Identify which cell holds the provided text, then report its (x, y) central coordinate. 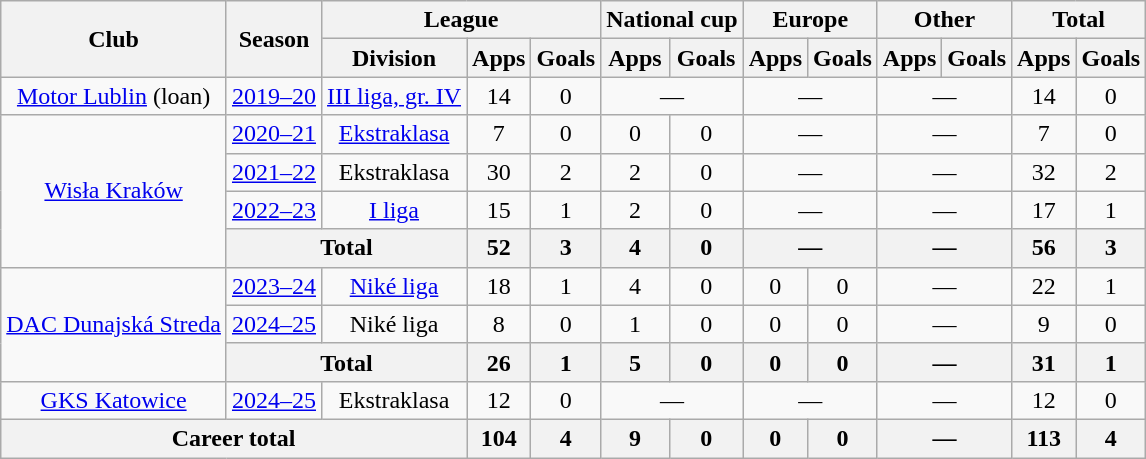
2021–22 (274, 172)
Wisła Kraków (114, 191)
2023–24 (274, 286)
League (462, 20)
113 (1044, 438)
17 (1044, 210)
2022–23 (274, 210)
26 (499, 362)
18 (499, 286)
Season (274, 39)
I liga (394, 210)
GKS Katowice (114, 400)
Career total (234, 438)
22 (1044, 286)
8 (499, 324)
30 (499, 172)
56 (1044, 248)
Division (394, 58)
Other (944, 20)
104 (499, 438)
Europe (810, 20)
National cup (672, 20)
52 (499, 248)
DAC Dunajská Streda (114, 324)
15 (499, 210)
Club (114, 39)
2019–20 (274, 96)
32 (1044, 172)
2020–21 (274, 134)
III liga, gr. IV (394, 96)
Motor Lublin (loan) (114, 96)
5 (635, 362)
31 (1044, 362)
